Return [X, Y] of the center of cell containing provided text 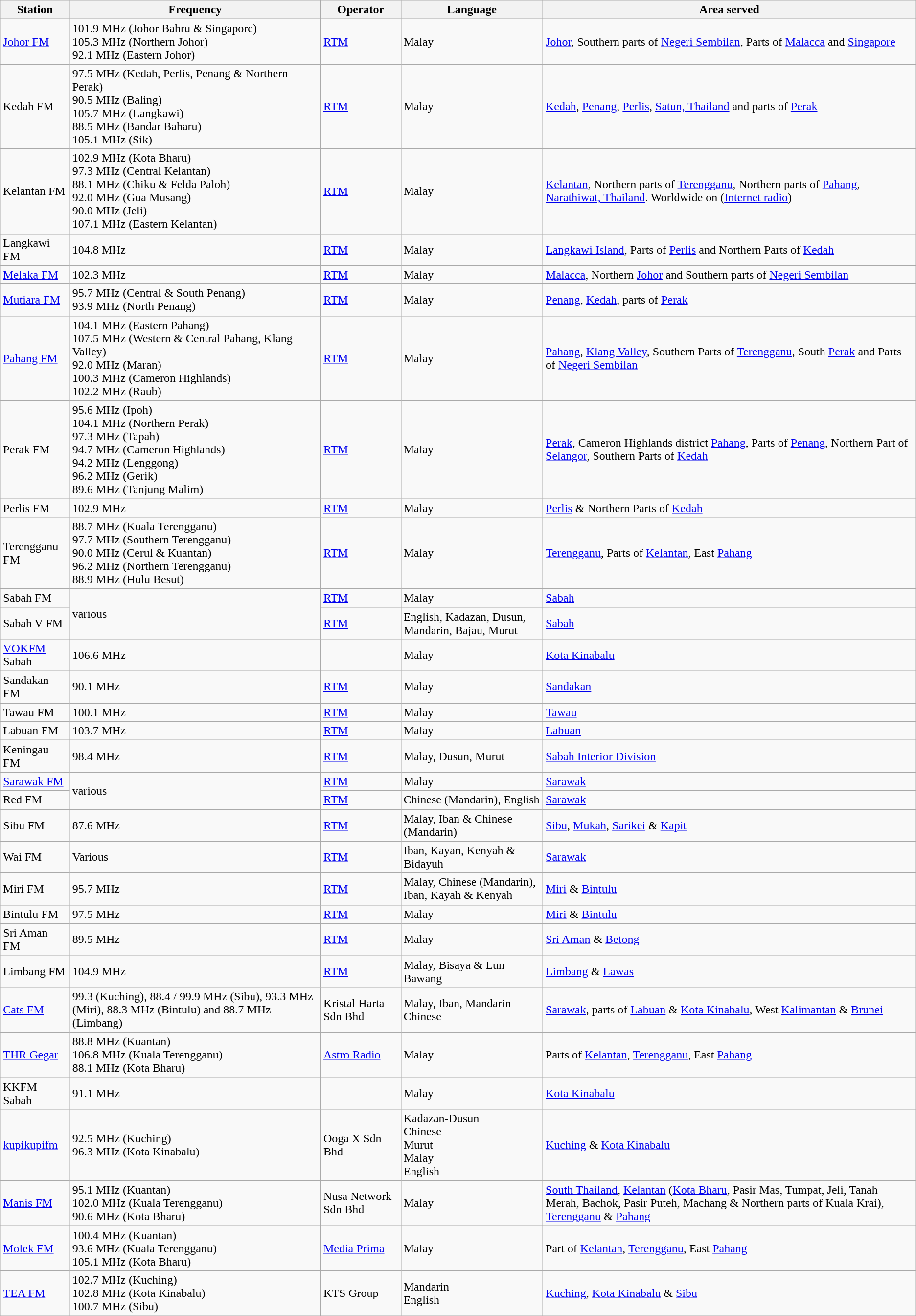
Various [195, 857]
Pahang, Klang Valley, Southern Parts of Terengganu, South Perak and Parts of Negeri Sembilan [730, 358]
Sibu FM [35, 825]
Astro Radio [361, 1055]
Penang, Kedah, parts of Perak [730, 300]
Parts of Kelantan, Terengganu, East Pahang [730, 1055]
97.5 MHz (Kedah, Perlis, Penang & Northern Perak) 90.5 MHz (Baling) 105.7 MHz (Langkawi) 88.5 MHz (Bandar Baharu) 105.1 MHz (Sik) [195, 107]
Sri Aman & Betong [730, 939]
Langkawi FM [35, 250]
Iban, Kayan, Kenyah & Bidayuh [472, 857]
VOKFM Sabah [35, 655]
Melaka FM [35, 275]
Miri FM [35, 889]
Labuan [730, 731]
Sabah V FM [35, 623]
Terengganu, Parts of Kelantan, East Pahang [730, 553]
Manis FM [35, 1203]
92.5 MHz (Kuching) 96.3 MHz (Kota Kinabalu) [195, 1145]
Terengganu FM [35, 553]
101.9 MHz (Johor Bahru & Singapore) 105.3 MHz (Northern Johor) 92.1 MHz (Eastern Johor) [195, 42]
TEA FM [35, 1293]
Mandarin English [472, 1293]
Kelantan, Northern parts of Terengganu, Northern parts of Pahang, Narathiwat, Thailand. Worldwide on (Internet radio) [730, 191]
THR Gegar [35, 1055]
Tawau [730, 712]
Sibu, Mukah, Sarikei & Kapit [730, 825]
Nusa Network Sdn Bhd [361, 1203]
95.1 MHz (Kuantan) 102.0 MHz (Kuala Terengganu) 90.6 MHz (Kota Bharu) [195, 1203]
Kadazan-Dusun Chinese Murut Malay English [472, 1145]
Malay, Bisaya & Lun Bawang [472, 971]
Media Prima [361, 1248]
Perak, Cameron Highlands district Pahang, Parts of Penang, Northern Part of Selangor, Southern Parts of Kedah [730, 449]
104.1 MHz (Eastern Pahang) 107.5 MHz (Western & Central Pahang, Klang Valley) 92.0 MHz (Maran) 100.3 MHz (Cameron Highlands) 102.2 MHz (Raub) [195, 358]
KKFM Sabah [35, 1093]
KTS Group [361, 1293]
Chinese (Mandarin), English [472, 800]
Sabah Interior Division [730, 756]
87.6 MHz [195, 825]
Kelantan FM [35, 191]
106.6 MHz [195, 655]
100.4 MHz (Kuantan) 93.6 MHz (Kuala Terengganu) 105.1 MHz (Kota Bharu) [195, 1248]
103.7 MHz [195, 731]
88.7 MHz (Kuala Terengganu) 97.7 MHz (Southern Terengganu) 90.0 MHz (Cerul & Kuantan) 96.2 MHz (Northern Terengganu) 88.9 MHz (Hulu Besut) [195, 553]
Limbang FM [35, 971]
Langkawi Island, Parts of Perlis and Northern Parts of Kedah [730, 250]
Sandakan FM [35, 687]
91.1 MHz [195, 1093]
98.4 MHz [195, 756]
Ooga X Sdn Bhd [361, 1145]
Molek FM [35, 1248]
Cats FM [35, 1010]
104.8 MHz [195, 250]
102.3 MHz [195, 275]
Area served [730, 10]
Malay, Iban & Chinese (Mandarin) [472, 825]
Part of Kelantan, Terengganu, East Pahang [730, 1248]
Labuan FM [35, 731]
Tawau FM [35, 712]
Mutiara FM [35, 300]
Language [472, 10]
Sri Aman FM [35, 939]
95.7 MHz (Central & South Penang) 93.9 MHz (North Penang) [195, 300]
Malacca, Northern Johor and Southern parts of Negeri Sembilan [730, 275]
Sandakan [730, 687]
Keningau FM [35, 756]
Sarawak FM [35, 781]
Malay, Chinese (Mandarin), Iban, Kayah & Kenyah [472, 889]
102.7 MHz (Kuching) 102.8 MHz (Kota Kinabalu) 100.7 MHz (Sibu) [195, 1293]
Sarawak, parts of Labuan & Kota Kinabalu, West Kalimantan & Brunei [730, 1010]
Red FM [35, 800]
Perak FM [35, 449]
90.1 MHz [195, 687]
Limbang & Lawas [730, 971]
English, Kadazan, Dusun, Mandarin, Bajau, Murut [472, 623]
100.1 MHz [195, 712]
Kuching, Kota Kinabalu & Sibu [730, 1293]
102.9 MHz (Kota Bharu) 97.3 MHz (Central Kelantan) 88.1 MHz (Chiku & Felda Paloh) 92.0 MHz (Gua Musang) 90.0 MHz (Jeli) 107.1 MHz (Eastern Kelantan) [195, 191]
Johor FM [35, 42]
kupikupifm [35, 1145]
Pahang FM [35, 358]
Malay, Dusun, Murut [472, 756]
97.5 MHz [195, 914]
99.3 (Kuching), 88.4 / 99.9 MHz (Sibu), 93.3 MHz (Miri), 88.3 MHz (Bintulu) and 88.7 MHz (Limbang) [195, 1010]
104.9 MHz [195, 971]
102.9 MHz [195, 508]
Wai FM [35, 857]
Kedah, Penang, Perlis, Satun, Thailand and parts of Perak [730, 107]
Kristal Harta Sdn Bhd [361, 1010]
Kuching & Kota Kinabalu [730, 1145]
Sabah FM [35, 598]
Malay, Iban, Mandarin Chinese [472, 1010]
Johor, Southern parts of Negeri Sembilan, Parts of Malacca and Singapore [730, 42]
Bintulu FM [35, 914]
Frequency [195, 10]
95.7 MHz [195, 889]
Operator [361, 10]
88.8 MHz (Kuantan) 106.8 MHz (Kuala Terengganu) 88.1 MHz (Kota Bharu) [195, 1055]
89.5 MHz [195, 939]
Perlis & Northern Parts of Kedah [730, 508]
Perlis FM [35, 508]
Station [35, 10]
Kedah FM [35, 107]
